From the cell containing the given text, extract its center point as [X, Y] coordinate. 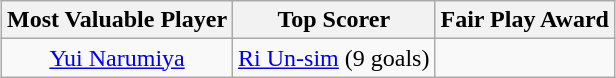
Top Scorer [334, 20]
Most Valuable Player [118, 20]
Ri Un-sim (9 goals) [334, 58]
Fair Play Award [525, 20]
Yui Narumiya [118, 58]
